Capture the cell that displays the provided text and extract its (X, Y) central coordinate. 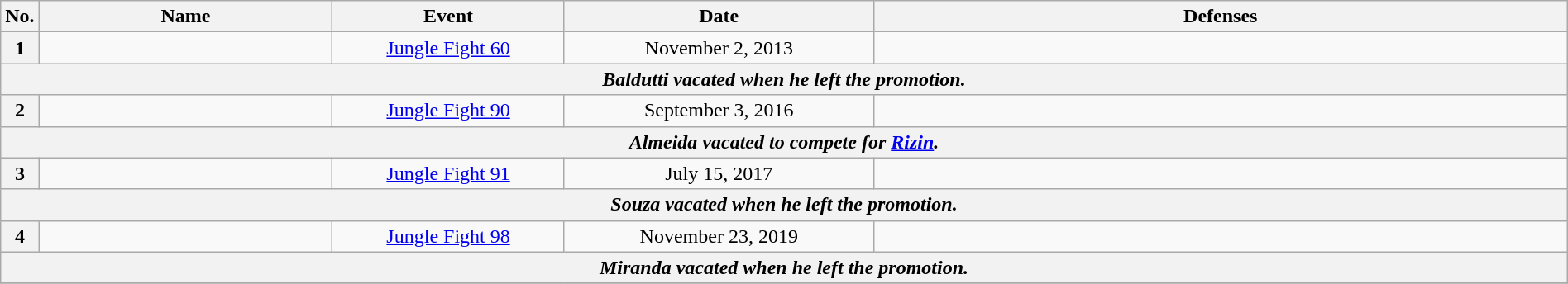
2 (20, 111)
Jungle Fight 91 (448, 173)
Miranda vacated when he left the promotion. (784, 267)
Almeida vacated to compete for Rizin. (784, 142)
1 (20, 48)
November 2, 2013 (719, 48)
Jungle Fight 90 (448, 111)
Defenses (1221, 17)
July 15, 2017 (719, 173)
November 23, 2019 (719, 236)
Jungle Fight 60 (448, 48)
Event (448, 17)
Souza vacated when he left the promotion. (784, 205)
Date (719, 17)
September 3, 2016 (719, 111)
Name (185, 17)
Baldutti vacated when he left the promotion. (784, 79)
Jungle Fight 98 (448, 236)
No. (20, 17)
3 (20, 173)
4 (20, 236)
